For the text-containing cell, return its midpoint in (X, Y) coordinate format. 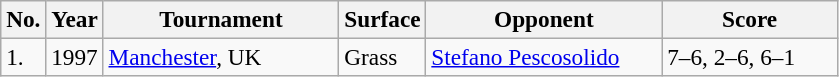
Manchester, UK (221, 57)
Opponent (544, 19)
1. (24, 57)
Year (74, 19)
No. (24, 19)
Grass (382, 57)
Surface (382, 19)
Stefano Pescosolido (544, 57)
1997 (74, 57)
Tournament (221, 19)
Score (750, 19)
7–6, 2–6, 6–1 (750, 57)
